Search for the cell housing the specified text and yield its (X, Y) center coordinate. 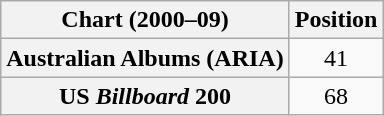
US Billboard 200 (145, 96)
Australian Albums (ARIA) (145, 58)
68 (336, 96)
Chart (2000–09) (145, 20)
Position (336, 20)
41 (336, 58)
